Find where the given text appears and provide that cell's center as (x, y) coordinate. 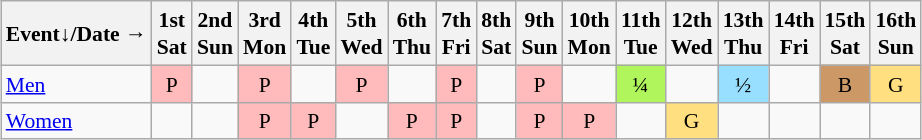
14thFri (794, 33)
4thTue (313, 33)
10thMon (590, 33)
Event↓/Date → (76, 33)
11thTue (641, 33)
Men (76, 84)
½ (744, 84)
Women (76, 120)
2ndSun (215, 33)
3rdMon (264, 33)
8thSat (496, 33)
9thSun (539, 33)
12thWed (692, 33)
B (846, 84)
16thSun (896, 33)
5thWed (361, 33)
6thThu (412, 33)
1stSat (172, 33)
13thThu (744, 33)
¼ (641, 84)
7thFri (456, 33)
15thSat (846, 33)
